Identify which cell holds the provided text, then report its (x, y) central coordinate. 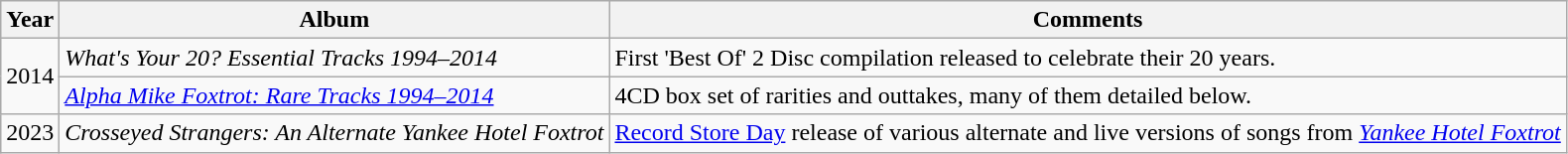
Album (334, 20)
Record Store Day release of various alternate and live versions of songs from Yankee Hotel Foxtrot (1088, 133)
First 'Best Of' 2 Disc compilation released to celebrate their 20 years. (1088, 58)
Year (30, 20)
4CD box set of rarities and outtakes, many of them detailed below. (1088, 95)
Crosseyed Strangers: An Alternate Yankee Hotel Foxtrot (334, 133)
Comments (1088, 20)
2014 (30, 77)
Alpha Mike Foxtrot: Rare Tracks 1994–2014 (334, 95)
2023 (30, 133)
What's Your 20? Essential Tracks 1994–2014 (334, 58)
